Provide the [x, y] coordinate of the cell's center where the given text is located.  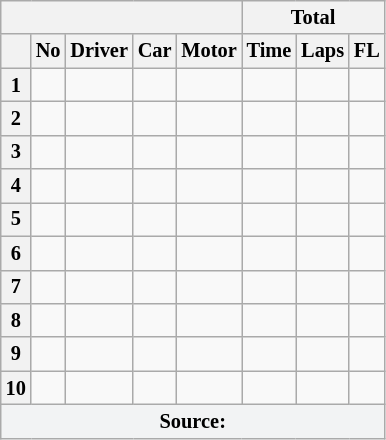
Source: [193, 421]
7 [16, 287]
1 [16, 85]
Total [314, 17]
6 [16, 253]
Car [155, 51]
Laps [322, 51]
4 [16, 186]
No [48, 51]
2 [16, 118]
Driver [98, 51]
8 [16, 320]
FL [367, 51]
10 [16, 388]
Time [270, 51]
5 [16, 219]
3 [16, 152]
9 [16, 354]
Motor [208, 51]
